Scan for the cell matching the given text and deliver its (X, Y) coordinate at center. 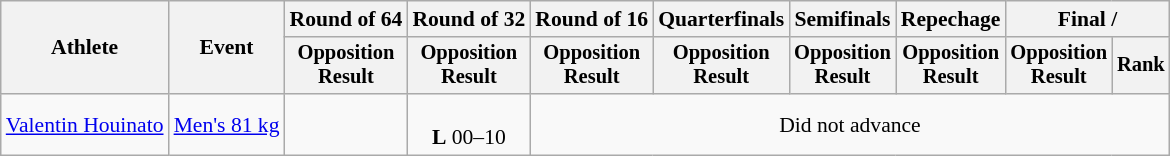
Round of 32 (468, 19)
Quarterfinals (721, 19)
Repechage (951, 19)
Final / (1087, 19)
Men's 81 kg (227, 124)
Did not advance (850, 124)
Semifinals (842, 19)
Valentin Houinato (85, 124)
Event (227, 48)
Athlete (85, 48)
Round of 64 (346, 19)
Rank (1141, 66)
Round of 16 (592, 19)
L 00–10 (468, 124)
